Return [x, y] of the center of cell containing provided text 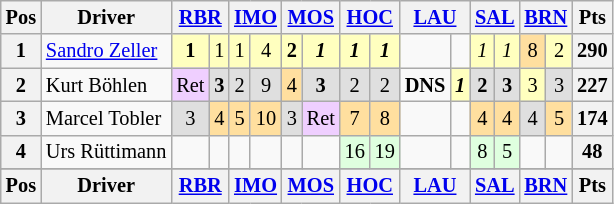
48 [592, 152]
9 [266, 85]
16 [355, 152]
10 [266, 118]
Urs Rüttimann [106, 152]
174 [592, 118]
290 [592, 51]
19 [385, 152]
Marcel Tobler [106, 118]
DNS [425, 85]
227 [592, 85]
Sandro Zeller [106, 51]
Kurt Böhlen [106, 85]
7 [355, 118]
